For the text-containing cell, return its midpoint in [x, y] coordinate format. 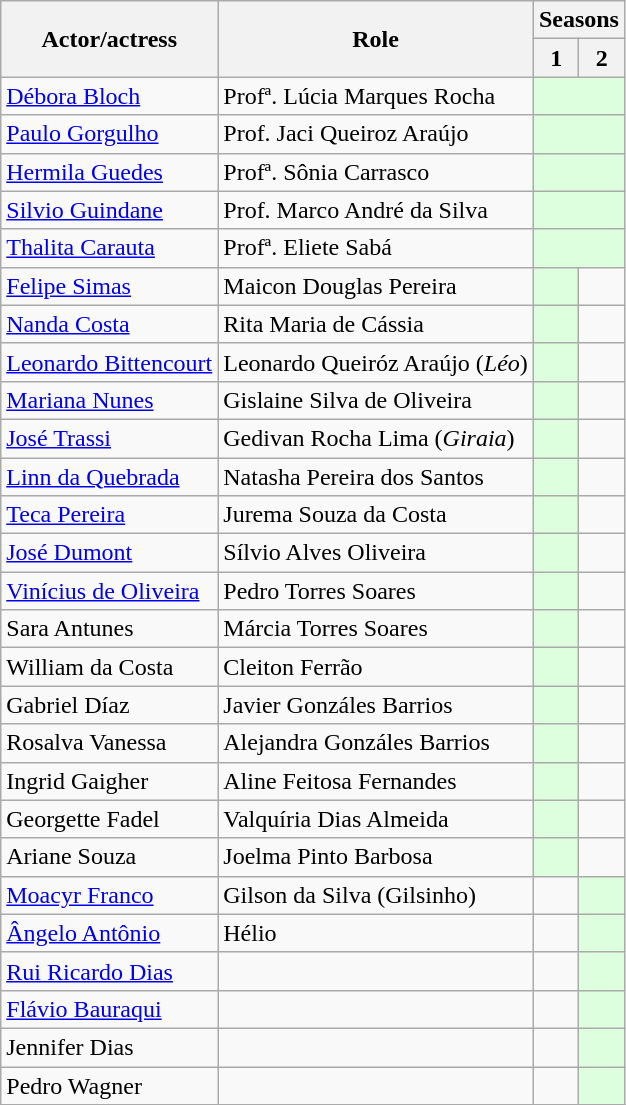
Aline Feitosa Fernandes [376, 781]
Leonardo Bittencourt [110, 362]
Natasha Pereira dos Santos [376, 477]
Actor/actress [110, 39]
Javier Gonzáles Barrios [376, 705]
William da Costa [110, 667]
Georgette Fadel [110, 819]
Hélio [376, 933]
Valquíria Dias Almeida [376, 819]
Gilson da Silva (Gilsinho) [376, 895]
Profª. Sônia Carrasco [376, 172]
José Dumont [110, 553]
Rui Ricardo Dias [110, 971]
Vinícius de Oliveira [110, 591]
Sílvio Alves Oliveira [376, 553]
Ingrid Gaigher [110, 781]
Maicon Douglas Pereira [376, 286]
Thalita Carauta [110, 248]
Jennifer Dias [110, 1047]
Sara Antunes [110, 629]
Débora Bloch [110, 96]
Linn da Quebrada [110, 477]
Jurema Souza da Costa [376, 515]
Gedivan Rocha Lima (Giraia) [376, 438]
Prof. Jaci Queiroz Araújo [376, 134]
Pedro Torres Soares [376, 591]
Teca Pereira [110, 515]
Gabriel Díaz [110, 705]
Role [376, 39]
Ângelo Antônio [110, 933]
1 [556, 58]
Rosalva Vanessa [110, 743]
Gislaine Silva de Oliveira [376, 400]
Felipe Simas [110, 286]
Rita Maria de Cássia [376, 324]
Silvio Guindane [110, 210]
José Trassi [110, 438]
Paulo Gorgulho [110, 134]
Flávio Bauraqui [110, 1009]
Joelma Pinto Barbosa [376, 857]
Cleiton Ferrão [376, 667]
Leonardo Queiróz Araújo (Léo) [376, 362]
Seasons [578, 20]
Alejandra Gonzáles Barrios [376, 743]
Profª. Eliete Sabá [376, 248]
Mariana Nunes [110, 400]
Márcia Torres Soares [376, 629]
Pedro Wagner [110, 1085]
Nanda Costa [110, 324]
Ariane Souza [110, 857]
Profª. Lúcia Marques Rocha [376, 96]
Prof. Marco André da Silva [376, 210]
Moacyr Franco [110, 895]
2 [602, 58]
Hermila Guedes [110, 172]
